Extract the [X, Y] coordinate from the center of the cell holding the provided text.  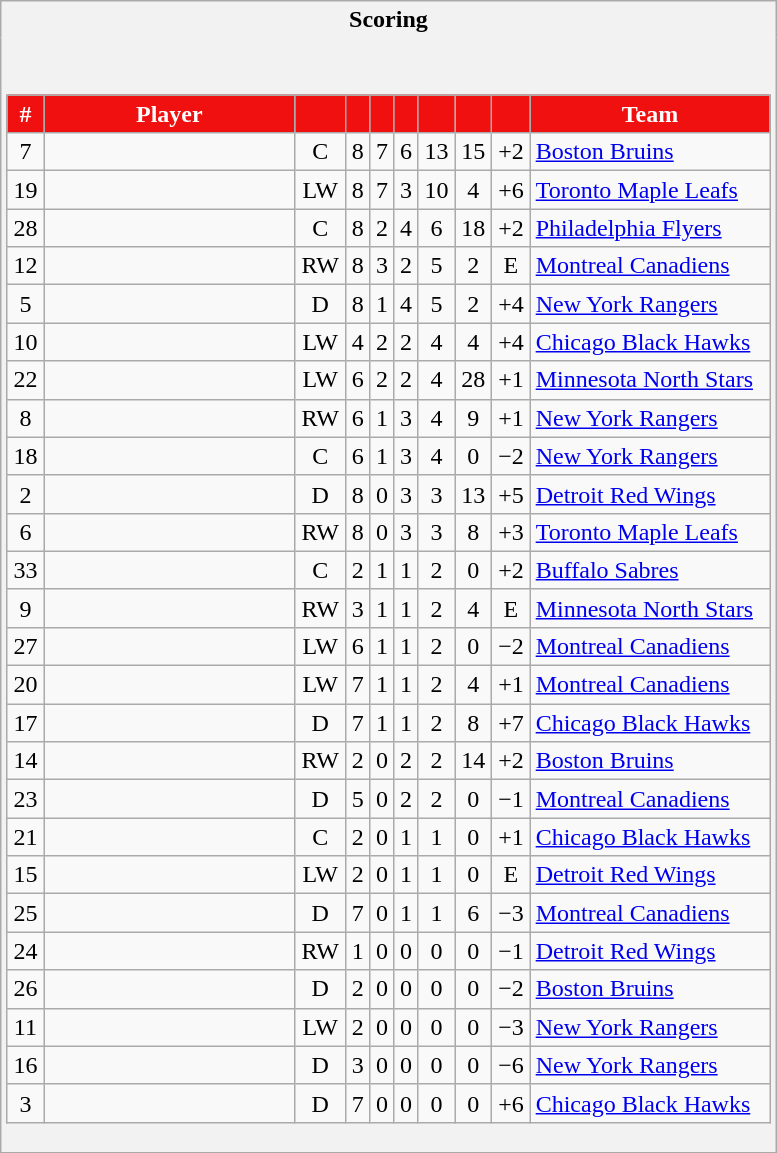
12 [26, 266]
23 [26, 799]
33 [26, 570]
17 [26, 723]
Player [170, 114]
+3 [511, 532]
−6 [511, 1065]
# [26, 114]
27 [26, 646]
Philadelphia Flyers [650, 228]
24 [26, 951]
Buffalo Sabres [650, 570]
Scoring [388, 20]
19 [26, 190]
11 [26, 1027]
21 [26, 837]
+5 [511, 494]
25 [26, 913]
26 [26, 989]
20 [26, 685]
16 [26, 1065]
Team [650, 114]
+7 [511, 723]
22 [26, 380]
